Extract the [X, Y] coordinate from the center of the cell holding the provided text.  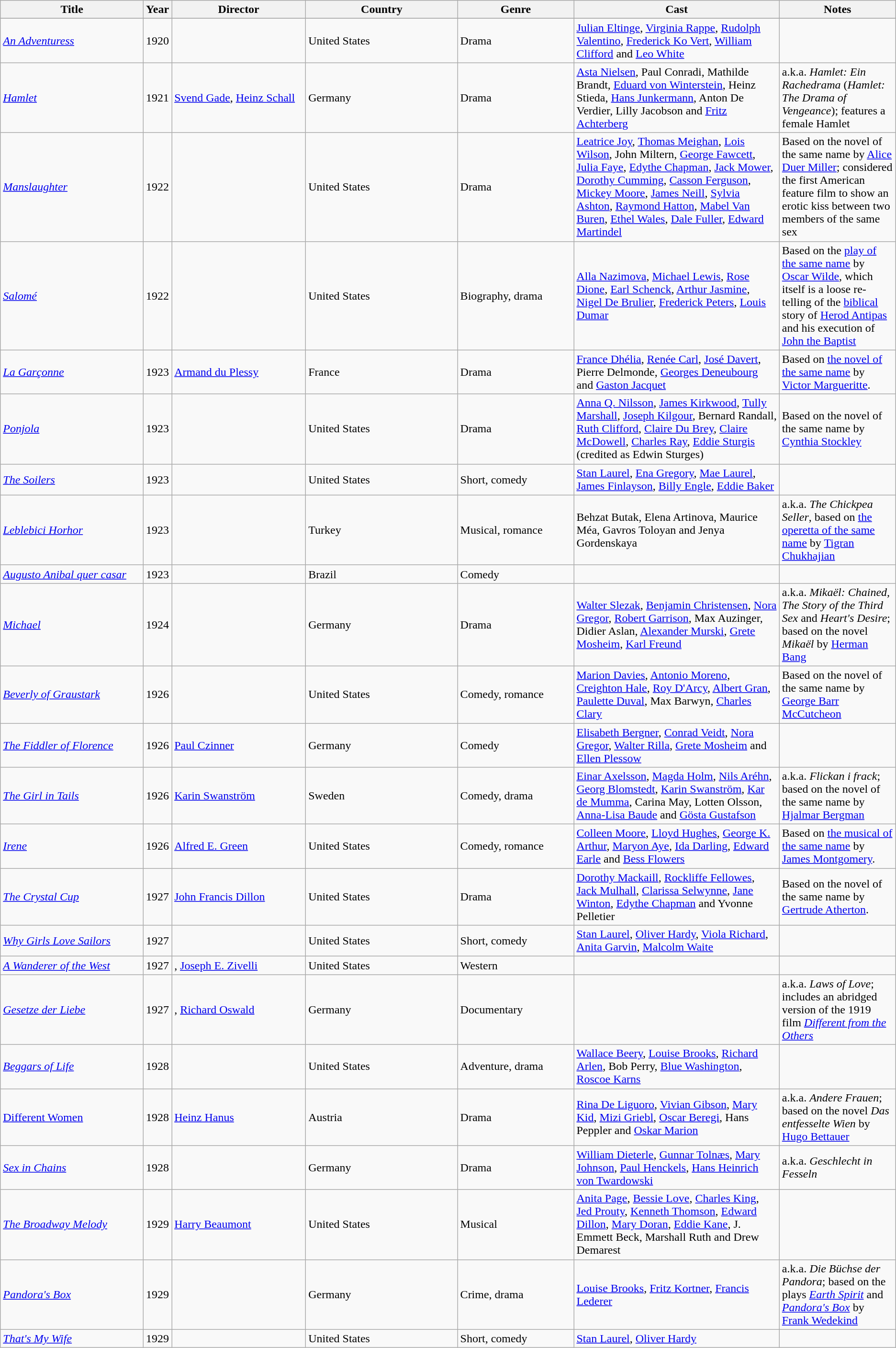
1924 [158, 624]
France Dhélia, Renée Carl, José Davert, Pierre Delmonde, Georges Deneubourg and Gaston Jacquet [677, 372]
The Fiddler of Florence [72, 745]
Stan Laurel, Oliver Hardy [677, 1338]
Salomé [72, 296]
a.k.a. Die Büchse der Pandora; based on the plays Earth Spirit and Pandora's Box by Frank Wedekind [838, 1294]
That's My Wife [72, 1338]
Year [158, 10]
Louise Brooks, Fritz Kortner, Francis Lederer [677, 1294]
a.k.a. Laws of Love; includes an abridged version of the 1919 film Different from the Others [838, 1010]
a.k.a. Geschlecht in Fesseln [838, 1168]
France [382, 372]
Why Girls Love Sailors [72, 941]
Behzat Butak, Elena Artinova, Maurice Méa, Gavros Toloyan and Jenya Gordenskaya [677, 530]
Turkey [382, 530]
Genre [516, 10]
Beverly of Graustark [72, 694]
Armand du Plessy [239, 372]
Hamlet [72, 98]
Rina De Liguoro, Vivian Gibson, Mary Kid, Mizi Griebl, Oscar Beregi, Hans Peppler and Oskar Marion [677, 1117]
Alla Nazimova, Michael Lewis, Rose Dione, Earl Schenck, Arthur Jasmine, Nigel De Brulier, Frederick Peters, Louis Dumar [677, 296]
Augusto Anibal quer casar [72, 574]
Title [72, 10]
Western [516, 966]
Based on the novel of the same name by Gertrude Atherton. [838, 897]
Irene [72, 846]
Adventure, drama [516, 1067]
Documentary [516, 1010]
Svend Gade, Heinz Schall [239, 98]
Stan Laurel, Ena Gregory, Mae Laurel, James Finlayson, Billy Engle, Eddie Baker [677, 480]
The Crystal Cup [72, 897]
Musical, romance [516, 530]
Based on the novel of the same name by Cynthia Stockley [838, 429]
Based on the musical of the same name by James Montgomery. [838, 846]
a.k.a. The Chickpea Seller, based on the operetta of the same name by Tigran Chukhajian [838, 530]
Karin Swanström [239, 796]
Walter Slezak, Benjamin Christensen, Nora Gregor, Robert Garrison, Max Auzinger, Didier Aslan, Alexander Murski, Grete Mosheim, Karl Freund [677, 624]
Dorothy Mackaill, Rockliffe Fellowes, Jack Mulhall, Clarissa Selwynne, Jane Winton, Edythe Chapman and Yvonne Pelletier [677, 897]
Paul Czinner [239, 745]
1921 [158, 98]
Musical [516, 1224]
Biography, drama [516, 296]
Leblebici Horhor [72, 530]
A Wanderer of the West [72, 966]
Wallace Beery, Louise Brooks, Richard Arlen, Bob Perry, Blue Washington, Roscoe Karns [677, 1067]
Michael [72, 624]
Different Women [72, 1117]
Brazil [382, 574]
The Soilers [72, 480]
Sex in Chains [72, 1168]
Director [239, 10]
William Dieterle, Gunnar Tolnæs, Mary Johnson, Paul Henckels, Hans Heinrich von Twardowski [677, 1168]
Austria [382, 1117]
Colleen Moore, Lloyd Hughes, George K. Arthur, Maryon Aye, Ida Darling, Edward Earle and Bess Flowers [677, 846]
Heinz Hanus [239, 1117]
Stan Laurel, Oliver Hardy, Viola Richard, Anita Garvin, Malcolm Waite [677, 941]
Gesetze der Liebe [72, 1010]
Based on the novel of the same name by Victor Margueritte. [838, 372]
Crime, drama [516, 1294]
1920 [158, 41]
Elisabeth Bergner, Conrad Veidt, Nora Gregor, Walter Rilla, Grete Mosheim and Ellen Plessow [677, 745]
a.k.a. Flickan i frack; based on the novel of the same name by Hjalmar Bergman [838, 796]
Notes [838, 10]
, Joseph E. Zivelli [239, 966]
Cast [677, 10]
Ponjola [72, 429]
Country [382, 10]
Comedy, drama [516, 796]
An Adventuress [72, 41]
a.k.a. Mikaël: Chained, The Story of the Third Sex and Heart's Desire; based on the novel Mikaël by Herman Bang [838, 624]
Alfred E. Green [239, 846]
Marion Davies, Antonio Moreno, Creighton Hale, Roy D'Arcy, Albert Gran, Paulette Duval, Max Barwyn, Charles Clary [677, 694]
a.k.a. Andere Frauen; based on the novel Das entfesselte Wien by Hugo Bettauer [838, 1117]
Harry Beaumont [239, 1224]
, Richard Oswald [239, 1010]
Pandora's Box [72, 1294]
The Broadway Melody [72, 1224]
Julian Eltinge, Virginia Rappe, Rudolph Valentino, Frederick Ko Vert, William Clifford and Leo White [677, 41]
a.k.a. Hamlet: Ein Rachedrama (Hamlet: The Drama of Vengeance); features a female Hamlet [838, 98]
John Francis Dillon [239, 897]
Beggars of Life [72, 1067]
Manslaughter [72, 187]
La Garçonne [72, 372]
Based on the novel of the same name by George Barr McCutcheon [838, 694]
The Girl in Tails [72, 796]
Sweden [382, 796]
